Locate the cell with the specified text and output its [x, y] center coordinate. 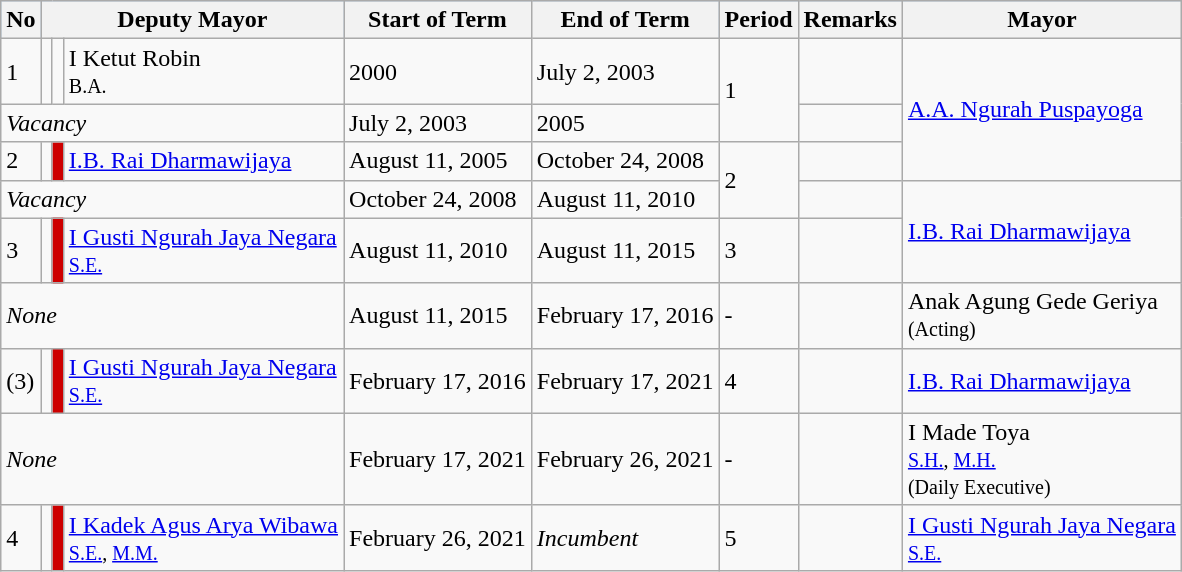
Deputy Mayor [192, 20]
Anak Agung Gede Geriya(Acting) [1042, 316]
Start of Term [438, 20]
2000 [438, 72]
(3) [21, 380]
Period [758, 20]
End of Term [625, 20]
Incumbent [625, 538]
I Made ToyaS.H., M.H.(Daily Executive) [1042, 459]
5 [758, 538]
I Kadek Agus Arya WibawaS.E., M.M. [203, 538]
2005 [625, 123]
August 11, 2005 [438, 161]
Mayor [1042, 20]
I Ketut RobinB.A. [203, 72]
Remarks [850, 20]
A.A. Ngurah Puspayoga [1042, 110]
No [21, 20]
